Pinpoint the cell where the given text exists, returning its (X, Y) midpoint coordinate. 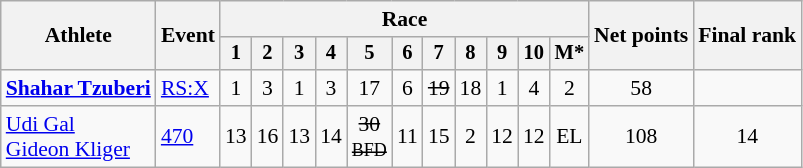
Final rank (747, 36)
7 (439, 54)
Udi Gal Gideon Kliger (78, 136)
Athlete (78, 36)
8 (471, 54)
58 (641, 88)
EL (570, 136)
11 (408, 136)
19 (439, 88)
RS:X (188, 88)
30BFD (370, 136)
9 (502, 54)
16 (268, 136)
Net points (641, 36)
5 (370, 54)
18 (471, 88)
108 (641, 136)
Event (188, 36)
17 (370, 88)
M* (570, 54)
470 (188, 136)
15 (439, 136)
Race (404, 19)
10 (534, 54)
Shahar Tzuberi (78, 88)
